Output the [x, y] coordinate of the center of the cell containing the given text.  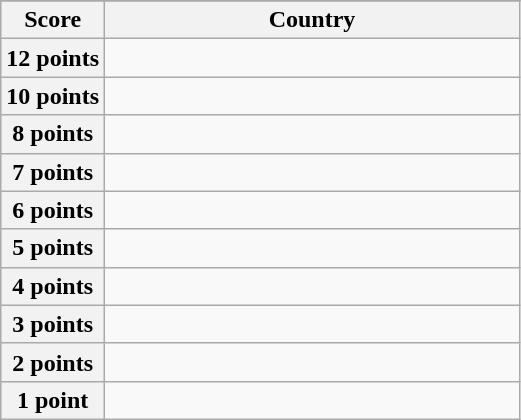
1 point [53, 400]
Score [53, 20]
Country [312, 20]
10 points [53, 96]
5 points [53, 248]
12 points [53, 58]
2 points [53, 362]
7 points [53, 172]
8 points [53, 134]
3 points [53, 324]
4 points [53, 286]
6 points [53, 210]
